Provide the [X, Y] coordinate of the cell's center where the given text is located.  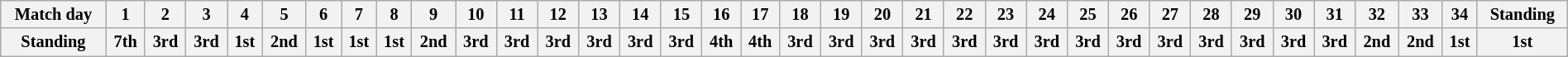
Match day [53, 14]
16 [721, 14]
30 [1293, 14]
10 [476, 14]
27 [1170, 14]
26 [1129, 14]
23 [1006, 14]
12 [558, 14]
2 [165, 14]
3 [207, 14]
20 [882, 14]
21 [924, 14]
13 [600, 14]
34 [1460, 14]
29 [1252, 14]
28 [1212, 14]
11 [517, 14]
33 [1421, 14]
4 [245, 14]
18 [801, 14]
32 [1378, 14]
6 [324, 14]
17 [761, 14]
24 [1047, 14]
9 [433, 14]
8 [394, 14]
7th [126, 42]
1 [126, 14]
14 [640, 14]
15 [681, 14]
19 [841, 14]
22 [964, 14]
25 [1088, 14]
31 [1335, 14]
7 [359, 14]
5 [284, 14]
